Search for the cell housing the specified text and yield its [x, y] center coordinate. 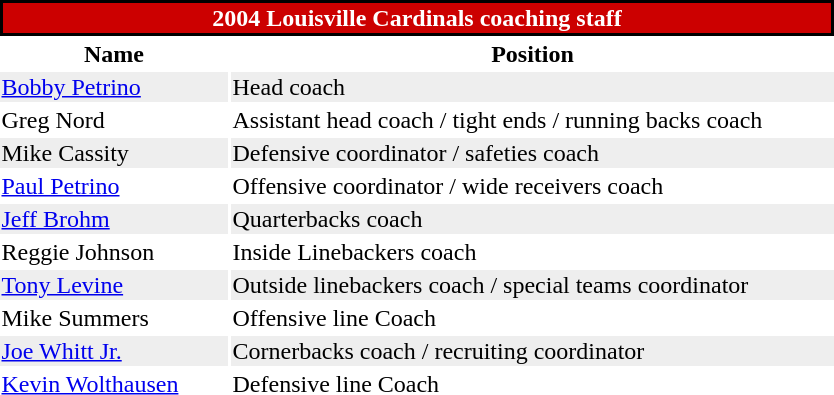
Jeff Brohm [114, 219]
Greg Nord [114, 120]
Paul Petrino [114, 186]
Mike Summers [114, 318]
Bobby Petrino [114, 87]
Name [114, 54]
Cornerbacks coach / recruiting coordinator [532, 351]
Position [532, 54]
Defensive coordinator / safeties coach [532, 153]
Inside Linebackers coach [532, 252]
Joe Whitt Jr. [114, 351]
Mike Cassity [114, 153]
Quarterbacks coach [532, 219]
Offensive line Coach [532, 318]
Outside linebackers coach / special teams coordinator [532, 285]
Head coach [532, 87]
Offensive coordinator / wide receivers coach [532, 186]
Assistant head coach / tight ends / running backs coach [532, 120]
2004 Louisville Cardinals coaching staff [417, 18]
Reggie Johnson [114, 252]
Tony Levine [114, 285]
